Capture the cell that displays the provided text and extract its (x, y) central coordinate. 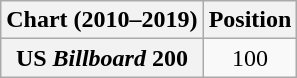
100 (250, 58)
Position (250, 20)
Chart (2010–2019) (102, 20)
US Billboard 200 (102, 58)
